Find where the given text appears and provide that cell's center as (x, y) coordinate. 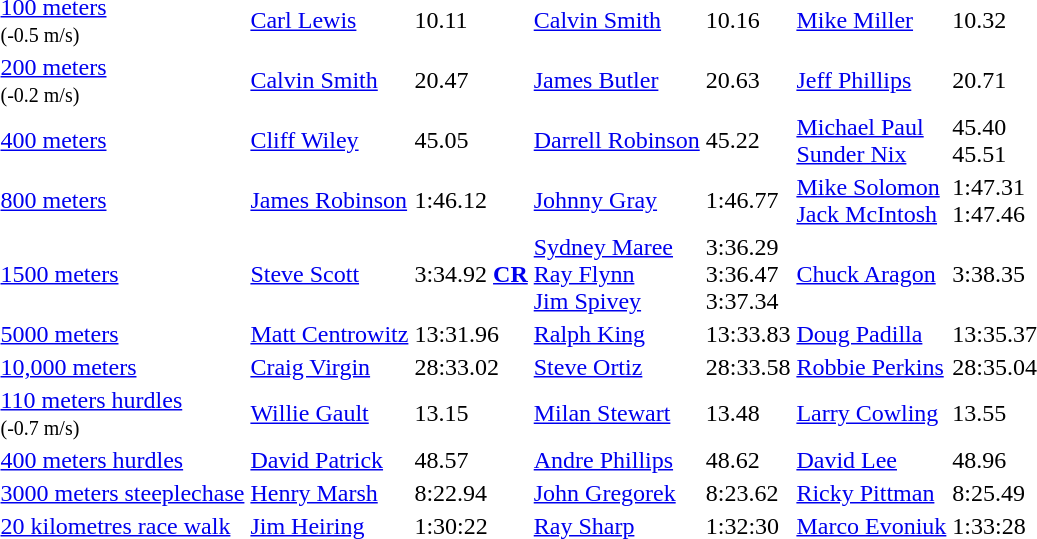
Sydney Maree Ray Flynn Jim Spivey (616, 274)
20.63 (748, 80)
1:46.77 (748, 200)
Michael Paul Sunder Nix (872, 140)
James Butler (616, 80)
20.47 (471, 80)
Doug Padilla (872, 334)
45.05 (471, 140)
Johnny Gray (616, 200)
13.15 (471, 414)
3:34.92 CR (471, 274)
Robbie Perkins (872, 367)
Steve Scott (330, 274)
8:22.94 (471, 493)
28:33.02 (471, 367)
Andre Phillips (616, 460)
Matt Centrowitz (330, 334)
Mike Solomon Jack McIntosh (872, 200)
Darrell Robinson (616, 140)
Milan Stewart (616, 414)
Henry Marsh (330, 493)
John Gregorek (616, 493)
Calvin Smith (330, 80)
13:33.83 (748, 334)
13.48 (748, 414)
28:33.58 (748, 367)
45.22 (748, 140)
13:31.96 (471, 334)
Steve Ortiz (616, 367)
Jeff Phillips (872, 80)
3:36.293:36.473:37.34 (748, 274)
Willie Gault (330, 414)
1:46.12 (471, 200)
Cliff Wiley (330, 140)
David Patrick (330, 460)
James Robinson (330, 200)
Larry Cowling (872, 414)
David Lee (872, 460)
48.57 (471, 460)
Ricky Pittman (872, 493)
48.62 (748, 460)
Craig Virgin (330, 367)
Chuck Aragon (872, 274)
Ralph King (616, 334)
8:23.62 (748, 493)
